Find where the given text appears and provide that cell's center as [x, y] coordinate. 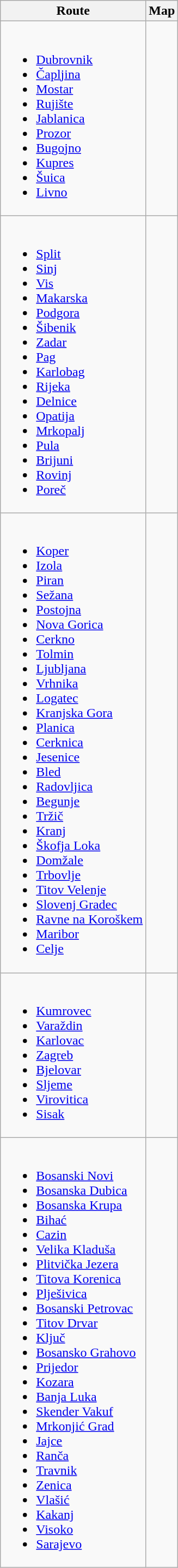
KumrovecVaraždinKarlovacZagrebBjelovarSljemeViroviticaSisak [73, 1055]
DubrovnikČapljinaMostarRujišteJablanicaProzorBugojnoKupresŠuicaLivno [73, 118]
SplitSinjVisMakarskaPodgoraŠibenikZadarPagKarlobagRijekaDelniceOpatijaMrkopaljPulaBrijuniRovinjPoreč [73, 365]
Route [73, 11]
Map [162, 11]
